Identify which cell holds the provided text, then report its [x, y] central coordinate. 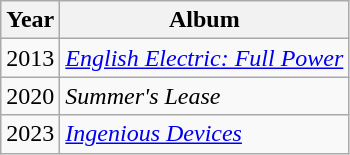
2013 [30, 58]
English Electric: Full Power [204, 58]
Year [30, 20]
2020 [30, 96]
Summer's Lease [204, 96]
2023 [30, 134]
Album [204, 20]
Ingenious Devices [204, 134]
